Return (x, y) of the center of cell containing provided text 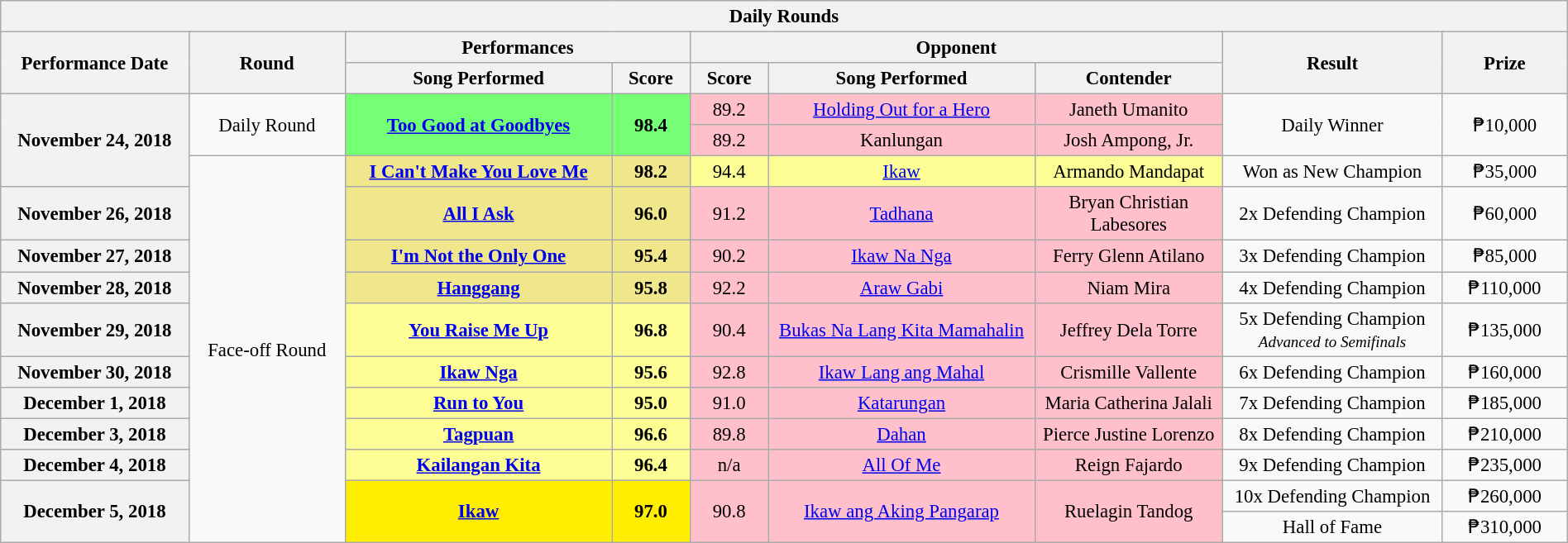
96.4 (652, 465)
6x Defending Champion (1331, 372)
Bryan Christian Labesores (1128, 213)
Ikaw Na Nga (901, 256)
₱260,000 (1505, 496)
Araw Gabi (901, 288)
10x Defending Champion (1331, 496)
92.8 (729, 372)
December 1, 2018 (94, 402)
89.8 (729, 434)
₱60,000 (1505, 213)
₱310,000 (1505, 527)
Daily Rounds (784, 17)
Jeffrey Dela Torre (1128, 329)
Run to You (479, 402)
All Of Me (901, 465)
Opponent (956, 48)
You Raise Me Up (479, 329)
Hanggang (479, 288)
November 24, 2018 (94, 141)
December 4, 2018 (94, 465)
91.2 (729, 213)
Daily Winner (1331, 126)
Contender (1128, 79)
96.6 (652, 434)
91.0 (729, 402)
Pierce Justine Lorenzo (1128, 434)
95.6 (652, 372)
All I Ask (479, 213)
Reign Fajardo (1128, 465)
November 29, 2018 (94, 329)
94.4 (729, 172)
₱235,000 (1505, 465)
Round (266, 63)
November 27, 2018 (94, 256)
Hall of Fame (1331, 527)
n/a (729, 465)
Ikaw Lang ang Mahal (901, 372)
November 28, 2018 (94, 288)
November 30, 2018 (94, 372)
Josh Ampong, Jr. (1128, 141)
Performances (518, 48)
92.2 (729, 288)
I Can't Make You Love Me (479, 172)
Holding Out for a Hero (901, 110)
Tadhana (901, 213)
₱35,000 (1505, 172)
Daily Round (266, 126)
₱160,000 (1505, 372)
2x Defending Champion (1331, 213)
98.2 (652, 172)
Prize (1505, 63)
Niam Mira (1128, 288)
7x Defending Champion (1331, 402)
90.4 (729, 329)
4x Defending Champion (1331, 288)
Won as New Champion (1331, 172)
₱110,000 (1505, 288)
Crismille Vallente (1128, 372)
8x Defending Champion (1331, 434)
Kanlungan (901, 141)
₱135,000 (1505, 329)
Tagpuan (479, 434)
Performance Date (94, 63)
Face-off Round (266, 350)
November 26, 2018 (94, 213)
Maria Catherina Jalali (1128, 402)
Kailangan Kita (479, 465)
December 3, 2018 (94, 434)
Result (1331, 63)
Ikaw ang Aking Pangarap (901, 511)
97.0 (652, 511)
3x Defending Champion (1331, 256)
5x Defending ChampionAdvanced to Semifinals (1331, 329)
95.0 (652, 402)
I'm Not the Only One (479, 256)
₱85,000 (1505, 256)
Too Good at Goodbyes (479, 126)
96.0 (652, 213)
90.2 (729, 256)
Ikaw Nga (479, 372)
Ruelagin Tandog (1128, 511)
December 5, 2018 (94, 511)
Armando Mandapat (1128, 172)
₱10,000 (1505, 126)
9x Defending Champion (1331, 465)
95.8 (652, 288)
Bukas Na Lang Kita Mamahalin (901, 329)
Ferry Glenn Atilano (1128, 256)
96.8 (652, 329)
98.4 (652, 126)
₱185,000 (1505, 402)
Janeth Umanito (1128, 110)
Katarungan (901, 402)
95.4 (652, 256)
90.8 (729, 511)
₱210,000 (1505, 434)
Dahan (901, 434)
